Capture the cell that displays the provided text and extract its (X, Y) central coordinate. 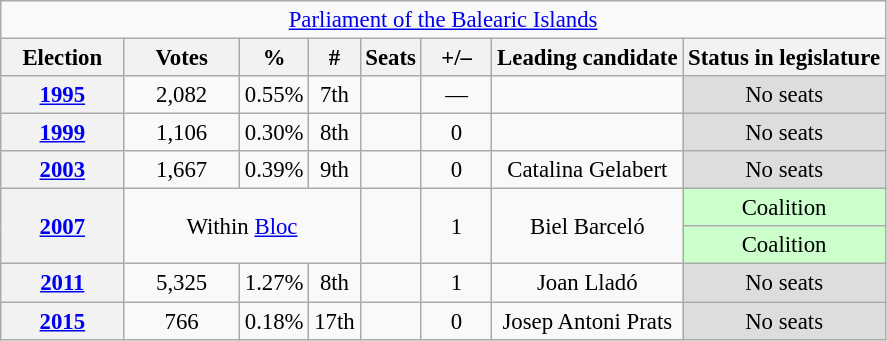
17th (334, 321)
1999 (62, 133)
9th (334, 170)
0.18% (274, 321)
— (456, 95)
1.27% (274, 283)
Catalina Gelabert (588, 170)
Election (62, 58)
# (334, 58)
2015 (62, 321)
Parliament of the Balearic Islands (444, 20)
1995 (62, 95)
5,325 (182, 283)
0.30% (274, 133)
Seats (390, 58)
766 (182, 321)
% (274, 58)
0.39% (274, 170)
2011 (62, 283)
7th (334, 95)
1,667 (182, 170)
Leading candidate (588, 58)
2007 (62, 226)
Votes (182, 58)
Joan Lladó (588, 283)
Status in legislature (784, 58)
Biel Barceló (588, 226)
Within Bloc (242, 226)
2,082 (182, 95)
2003 (62, 170)
0.55% (274, 95)
1,106 (182, 133)
+/– (456, 58)
Josep Antoni Prats (588, 321)
